Detect which cell encompasses the target text, then output its (x, y) center coordinate. 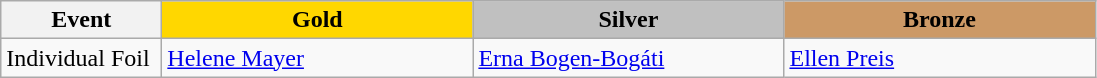
Helene Mayer (318, 58)
Silver (628, 20)
Event (82, 20)
Ellen Preis (940, 58)
Gold (318, 20)
Individual Foil (82, 58)
Erna Bogen-Bogáti (628, 58)
Bronze (940, 20)
